From the cell containing the given text, extract its center point as (x, y) coordinate. 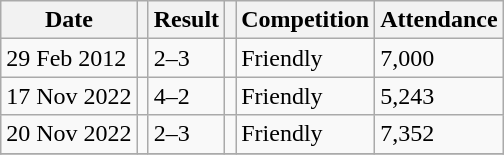
Attendance (439, 20)
5,243 (439, 96)
Result (186, 20)
20 Nov 2022 (69, 134)
4–2 (186, 96)
Competition (306, 20)
Date (69, 20)
17 Nov 2022 (69, 96)
7,352 (439, 134)
29 Feb 2012 (69, 58)
7,000 (439, 58)
